For the text-containing cell, return its midpoint in [x, y] coordinate format. 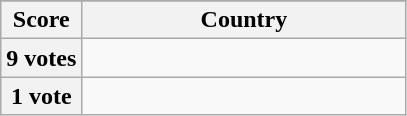
9 votes [42, 58]
Score [42, 20]
1 vote [42, 96]
Country [244, 20]
